Provide the (X, Y) coordinate of the cell's center where the given text is located.  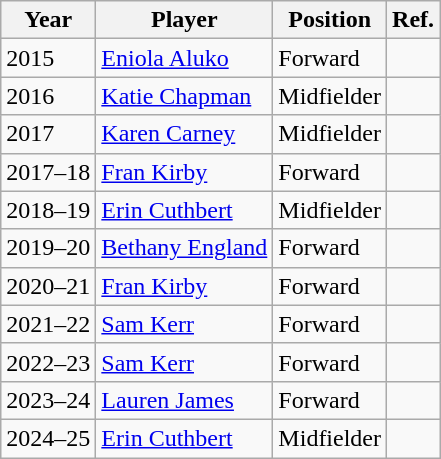
2021–22 (48, 324)
Position (330, 20)
Ref. (414, 20)
Karen Carney (184, 134)
Katie Chapman (184, 96)
Year (48, 20)
2015 (48, 58)
2023–24 (48, 400)
2017–18 (48, 172)
2024–25 (48, 438)
2020–21 (48, 286)
Player (184, 20)
Bethany England (184, 248)
2019–20 (48, 248)
2018–19 (48, 210)
2022–23 (48, 362)
2016 (48, 96)
2017 (48, 134)
Lauren James (184, 400)
Eniola Aluko (184, 58)
